Scan for the cell matching the given text and deliver its (x, y) coordinate at center. 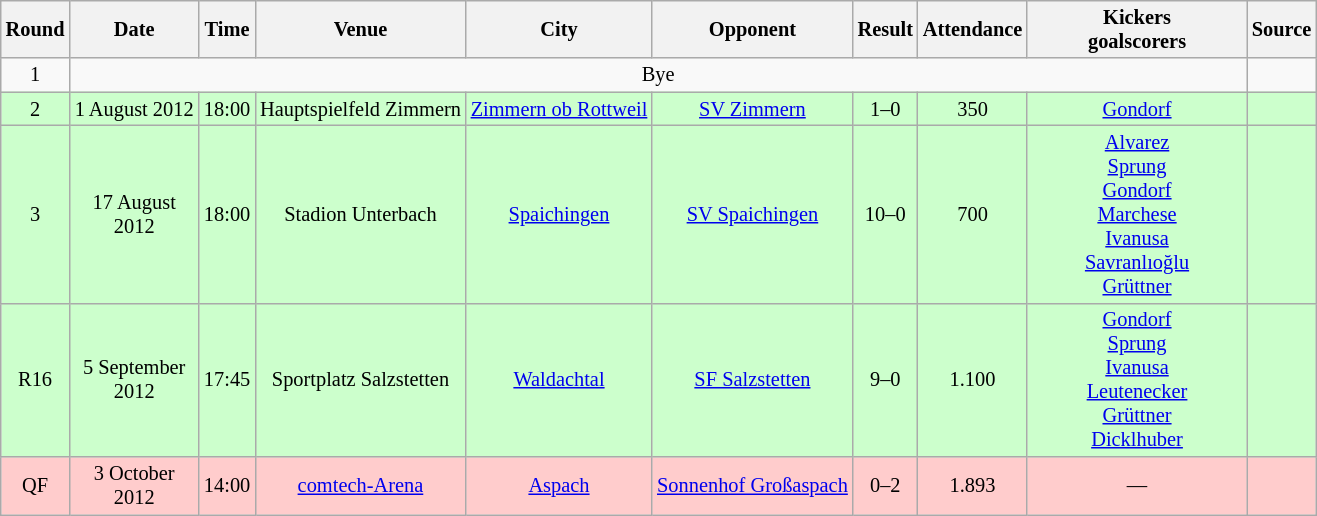
350 (972, 109)
1 August 2012 (134, 109)
Venue (360, 29)
Stadion Unterbach (360, 214)
Aspach (559, 486)
Date (134, 29)
14:00 (227, 486)
700 (972, 214)
Sportplatz Salzstetten (360, 380)
Gondorf Sprung Ivanusa Leutenecker Grüttner Dicklhuber (1137, 380)
Hauptspielfeld Zimmern (360, 109)
Result (886, 29)
SF Salzstetten (752, 380)
Kickersgoalscorers (1137, 29)
City (559, 29)
9–0 (886, 380)
0–2 (886, 486)
Spaichingen (559, 214)
1 (36, 75)
3 (36, 214)
Round (36, 29)
R16 (36, 380)
Attendance (972, 29)
17:45 (227, 380)
10–0 (886, 214)
1.100 (972, 380)
Opponent (752, 29)
5 September 2012 (134, 380)
Bye (658, 75)
Sonnenhof Großaspach (752, 486)
Zimmern ob Rottweil (559, 109)
Time (227, 29)
1–0 (886, 109)
2 (36, 109)
3 October 2012 (134, 486)
comtech-Arena (360, 486)
— (1137, 486)
Gondorf (1137, 109)
Source (1282, 29)
17 August 2012 (134, 214)
Waldachtal (559, 380)
1.893 (972, 486)
QF (36, 486)
SV Zimmern (752, 109)
Alvarez Sprung Gondorf Marchese Ivanusa Savranlıoğlu Grüttner (1137, 214)
SV Spaichingen (752, 214)
